For the text-containing cell, return its midpoint in [x, y] coordinate format. 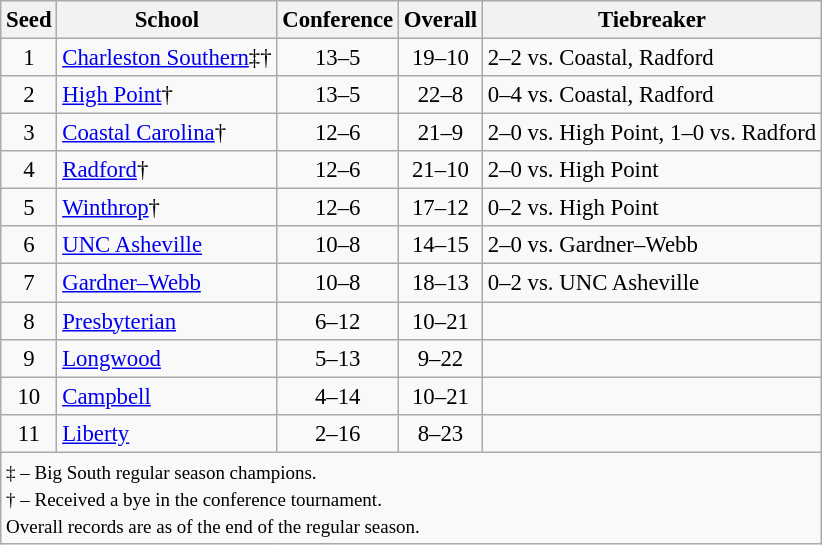
Campbell [167, 396]
9 [29, 358]
8 [29, 321]
7 [29, 283]
2–2 vs. Coastal, Radford [652, 58]
4 [29, 170]
22–8 [440, 95]
Radford† [167, 170]
Longwood [167, 358]
Seed [29, 20]
2–0 vs. Gardner–Webb [652, 245]
14–15 [440, 245]
Overall [440, 20]
‡ – Big South regular season champions.† – Received a bye in the conference tournament.Overall records are as of the end of the regular season. [412, 498]
2 [29, 95]
Coastal Carolina† [167, 133]
Liberty [167, 433]
2–0 vs. High Point [652, 170]
4–14 [338, 396]
School [167, 20]
Gardner–Webb [167, 283]
Presbyterian [167, 321]
Conference [338, 20]
5–13 [338, 358]
9–22 [440, 358]
21–10 [440, 170]
8–23 [440, 433]
6 [29, 245]
5 [29, 208]
18–13 [440, 283]
UNC Asheville [167, 245]
Winthrop† [167, 208]
2–0 vs. High Point, 1–0 vs. Radford [652, 133]
0–2 vs. High Point [652, 208]
0–2 vs. UNC Asheville [652, 283]
6–12 [338, 321]
11 [29, 433]
10 [29, 396]
3 [29, 133]
17–12 [440, 208]
2–16 [338, 433]
1 [29, 58]
High Point† [167, 95]
21–9 [440, 133]
Charleston Southern‡† [167, 58]
0–4 vs. Coastal, Radford [652, 95]
Tiebreaker [652, 20]
19–10 [440, 58]
